Identify which cell holds the provided text, then report its [x, y] central coordinate. 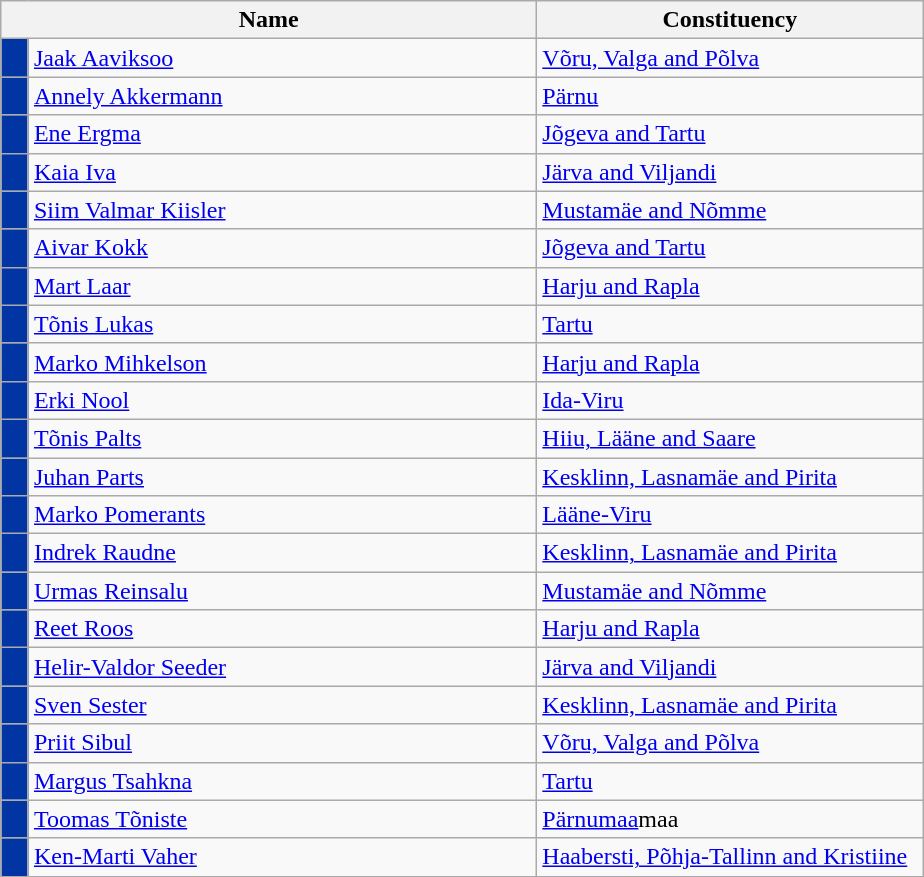
Margus Tsahkna [282, 781]
Aivar Kokk [282, 248]
Tõnis Palts [282, 438]
Tõnis Lukas [282, 324]
Sven Sester [282, 705]
Haabersti, Põhja-Tallinn and Kristiine [730, 857]
Jaak Aaviksoo [282, 58]
Urmas Reinsalu [282, 591]
Mart Laar [282, 286]
Lääne-Viru [730, 515]
Pärnu [730, 96]
Juhan Parts [282, 477]
Marko Pomerants [282, 515]
Kaia Iva [282, 172]
Ida-Viru [730, 400]
Ene Ergma [282, 134]
Reet Roos [282, 629]
Constituency [730, 20]
Ken-Marti Vaher [282, 857]
Toomas Tõniste [282, 819]
Pärnumaamaa [730, 819]
Marko Mihkelson [282, 362]
Priit Sibul [282, 743]
Name [269, 20]
Helir-Valdor Seeder [282, 667]
Hiiu, Lääne and Saare [730, 438]
Annely Akkermann [282, 96]
Siim Valmar Kiisler [282, 210]
Erki Nool [282, 400]
Indrek Raudne [282, 553]
